Output the [X, Y] coordinate of the center of the cell containing the given text.  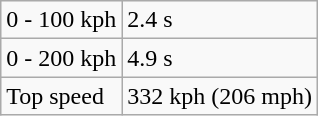
Top speed [62, 96]
2.4 s [220, 20]
0 - 100 kph [62, 20]
332 kph (206 mph) [220, 96]
4.9 s [220, 58]
0 - 200 kph [62, 58]
